Locate the cell with the specified text and output its [x, y] center coordinate. 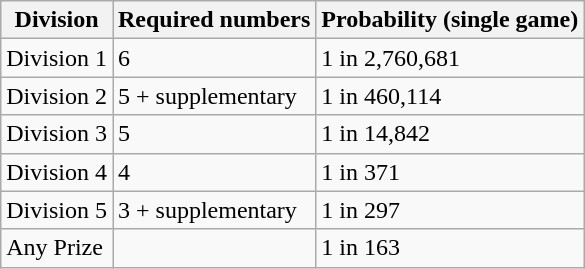
5 [214, 134]
1 in 460,114 [450, 96]
Any Prize [57, 248]
Division [57, 20]
Division 1 [57, 58]
1 in 163 [450, 248]
Division 5 [57, 210]
6 [214, 58]
Division 2 [57, 96]
1 in 14,842 [450, 134]
Probability (single game) [450, 20]
Division 4 [57, 172]
3 + supplementary [214, 210]
5 + supplementary [214, 96]
4 [214, 172]
1 in 2,760,681 [450, 58]
1 in 371 [450, 172]
Required numbers [214, 20]
1 in 297 [450, 210]
Division 3 [57, 134]
